Locate the cell with the specified text and output its [X, Y] center coordinate. 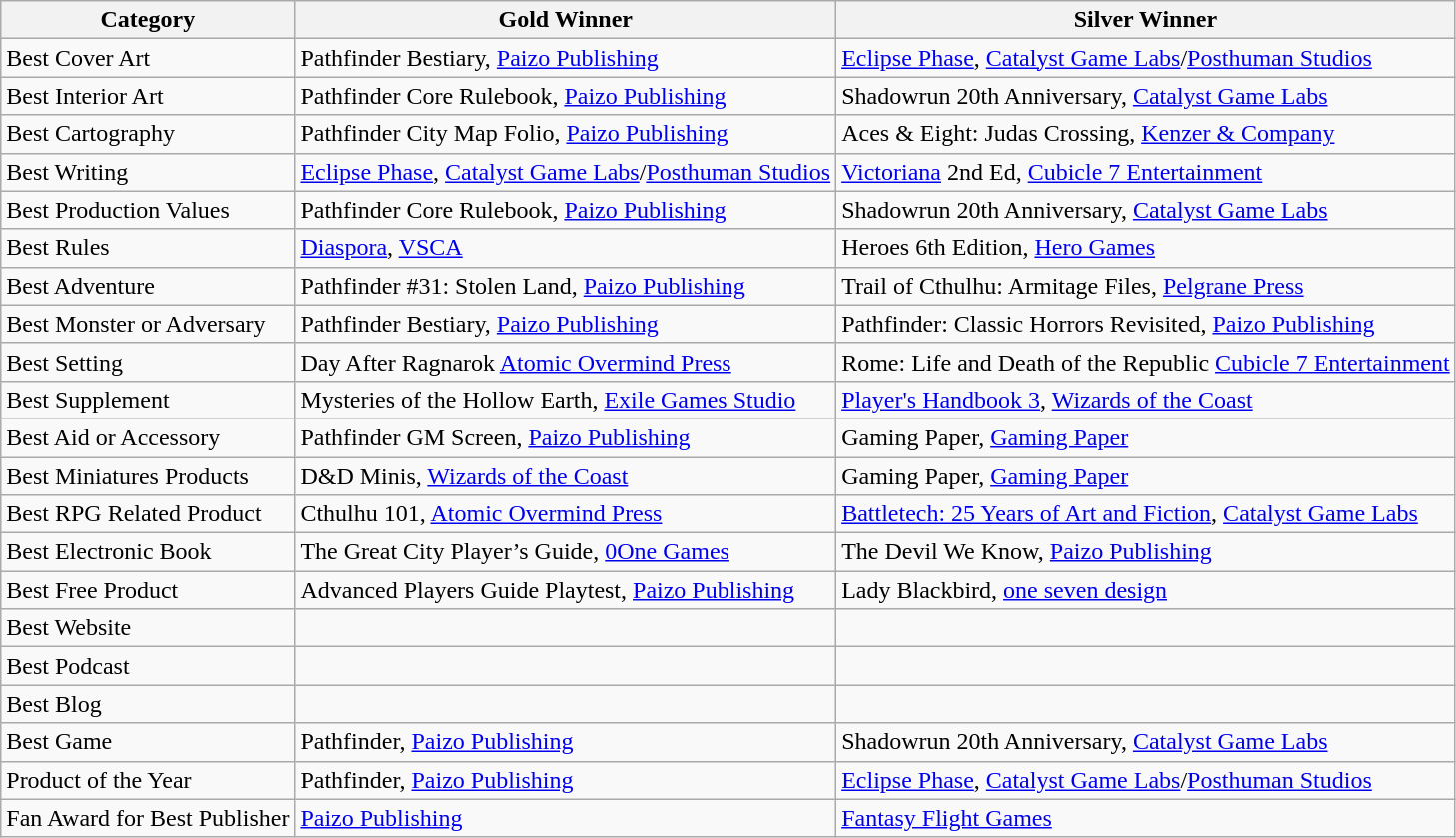
Best Website [148, 628]
Best Supplement [148, 400]
Best Cartography [148, 134]
Product of the Year [148, 780]
Gold Winner [566, 20]
Best Aid or Accessory [148, 437]
Best Cover Art [148, 58]
Paizo Publishing [566, 818]
Best Interior Art [148, 96]
Best Electronic Book [148, 552]
Best Miniatures Products [148, 476]
Heroes 6th Edition, Hero Games [1146, 248]
Advanced Players Guide Playtest, Paizo Publishing [566, 590]
Best Blog [148, 704]
Battletech: 25 Years of Art and Fiction, Catalyst Game Labs [1146, 514]
Pathfinder: Classic Horrors Revisited, Paizo Publishing [1146, 324]
Pathfinder City Map Folio, Paizo Publishing [566, 134]
Best Game [148, 742]
Best Production Values [148, 210]
Best Setting [148, 362]
Mysteries of the Hollow Earth, Exile Games Studio [566, 400]
Cthulhu 101, Atomic Overmind Press [566, 514]
The Great City Player’s Guide, 0One Games [566, 552]
Pathfinder GM Screen, Paizo Publishing [566, 437]
Best Free Product [148, 590]
Best Adventure [148, 286]
Player's Handbook 3, Wizards of the Coast [1146, 400]
Best Writing [148, 172]
Fan Award for Best Publisher [148, 818]
Best Podcast [148, 666]
Best Rules [148, 248]
Pathfinder #31: Stolen Land, Paizo Publishing [566, 286]
Best RPG Related Product [148, 514]
Silver Winner [1146, 20]
Fantasy Flight Games [1146, 818]
Trail of Cthulhu: Armitage Files, Pelgrane Press [1146, 286]
Lady Blackbird, one seven design [1146, 590]
D&D Minis, Wizards of the Coast [566, 476]
The Devil We Know, Paizo Publishing [1146, 552]
Victoriana 2nd Ed, Cubicle 7 Entertainment [1146, 172]
Diaspora, VSCA [566, 248]
Category [148, 20]
Rome: Life and Death of the Republic Cubicle 7 Entertainment [1146, 362]
Best Monster or Adversary [148, 324]
Day After Ragnarok Atomic Overmind Press [566, 362]
Aces & Eight: Judas Crossing, Kenzer & Company [1146, 134]
